Capture the cell that displays the provided text and extract its (x, y) central coordinate. 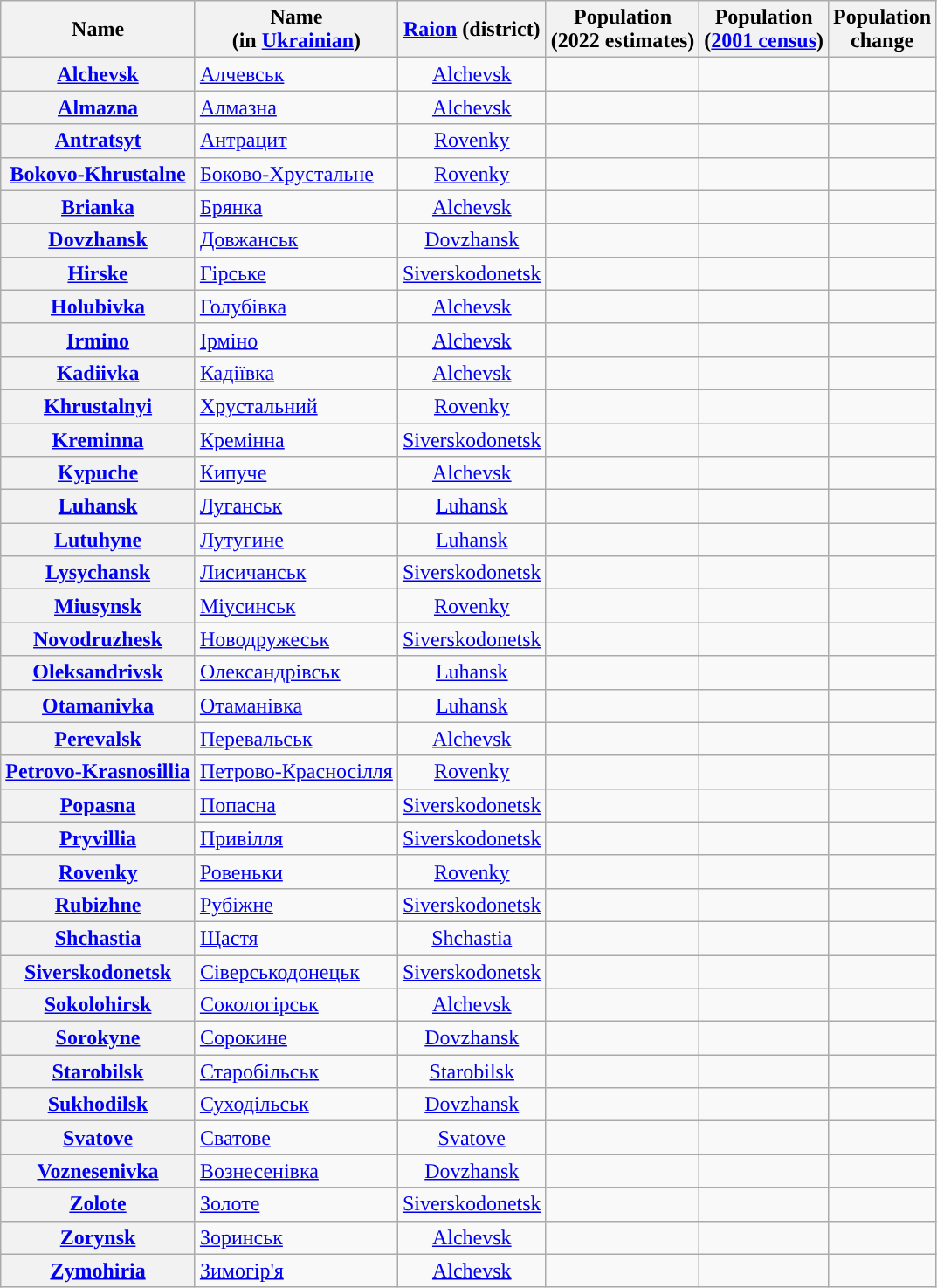
Zolote (98, 1204)
Алчевськ (296, 74)
Алмазна (296, 107)
Антрацит (296, 141)
Kypuche (98, 473)
Zymohiria (98, 1271)
Привілля (296, 838)
Lysychansk (98, 573)
Pryvillia (98, 838)
Otamanivka (98, 706)
Лутугине (296, 540)
Брянка (296, 207)
Miusynsk (98, 606)
Name (98, 30)
Population(2001 census) (764, 30)
Irmino (98, 340)
Новодружеськ (296, 639)
Кипуче (296, 473)
Боково-Хрустальне (296, 174)
Khrustalnyi (98, 406)
Populationchange (882, 30)
Сокологірськ (296, 1005)
Щастя (296, 938)
Hirske (98, 273)
Name(in Ukrainian) (296, 30)
Petrovo-Krasnosillia (98, 772)
Antratsyt (98, 141)
Отаманівка (296, 706)
Рубіжне (296, 905)
Золоте (296, 1204)
Novodruzhesk (98, 639)
Суходільськ (296, 1105)
Rubizhne (98, 905)
Almazna (98, 107)
Міусинськ (296, 606)
Ірміно (296, 340)
Кадіївка (296, 373)
Popasna (98, 805)
Brianka (98, 207)
Вознесенівка (296, 1171)
Перевальськ (296, 739)
Population(2022 estimates) (623, 30)
Sukhodilsk (98, 1105)
Кремінна (296, 439)
Сватове (296, 1138)
Сіверськодонецьк (296, 972)
Гірське (296, 273)
Попасна (296, 805)
Kadiivka (98, 373)
Bokovo-Khrustalne (98, 174)
Голубівка (296, 307)
Зимогір'я (296, 1271)
Lutuhyne (98, 540)
Raion (district) (472, 30)
Петрово-Красносілля (296, 772)
Voznesenivka (98, 1171)
Лисичанськ (296, 573)
Kreminna (98, 439)
Хрустальний (296, 406)
Сорокине (296, 1038)
Holubivka (98, 307)
Sokolohirsk (98, 1005)
Зоринськ (296, 1237)
Старобільськ (296, 1071)
Луганськ (296, 506)
Zorynsk (98, 1237)
Oleksandrivsk (98, 672)
Perevalsk (98, 739)
Sorokyne (98, 1038)
Ровеньки (296, 871)
Довжанськ (296, 240)
Олександрівськ (296, 672)
